Capture the cell that displays the provided text and extract its (X, Y) central coordinate. 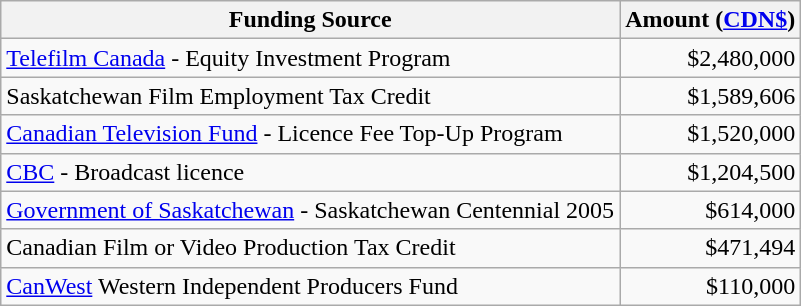
Funding Source (310, 20)
Canadian Film or Video Production Tax Credit (310, 248)
$2,480,000 (710, 58)
Canadian Television Fund - Licence Fee Top-Up Program (310, 134)
Saskatchewan Film Employment Tax Credit (310, 96)
$614,000 (710, 210)
CanWest Western Independent Producers Fund (310, 286)
Telefilm Canada - Equity Investment Program (310, 58)
$1,520,000 (710, 134)
Government of Saskatchewan - Saskatchewan Centennial 2005 (310, 210)
$1,589,606 (710, 96)
$110,000 (710, 286)
Amount (CDN$) (710, 20)
CBC - Broadcast licence (310, 172)
$471,494 (710, 248)
$1,204,500 (710, 172)
